Output the (x, y) coordinate of the center of the cell containing the given text.  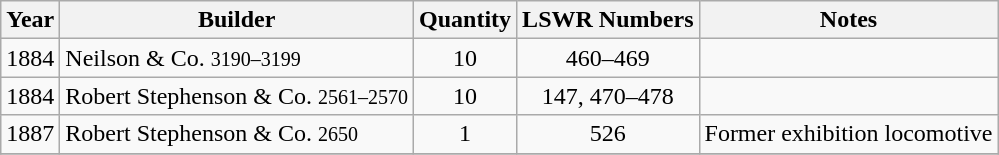
Former exhibition locomotive (848, 134)
Robert Stephenson & Co. 2650 (237, 134)
460–469 (608, 58)
1887 (30, 134)
Notes (848, 20)
LSWR Numbers (608, 20)
147, 470–478 (608, 96)
526 (608, 134)
Quantity (466, 20)
Robert Stephenson & Co. 2561–2570 (237, 96)
Year (30, 20)
Neilson & Co. 3190–3199 (237, 58)
1 (466, 134)
Builder (237, 20)
